Output the [X, Y] coordinate of the center of the cell containing the given text.  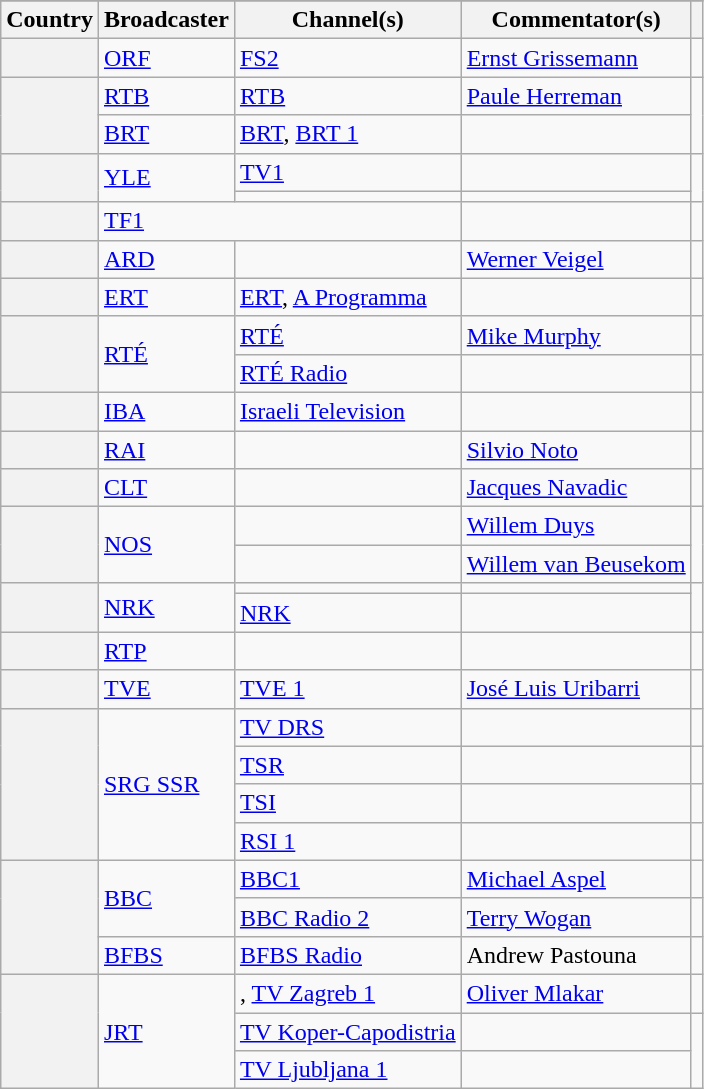
Werner Veigel [576, 259]
Channel(s) [348, 20]
BBC1 [348, 879]
TV Ljubljana 1 [348, 1070]
CLT [166, 488]
SRG SSR [166, 784]
BRT, BRT 1 [348, 134]
TVE 1 [348, 689]
TV Koper-Capodistria [348, 1031]
RTÉ Radio [348, 373]
ARD [166, 259]
TSR [348, 765]
TV DRS [348, 727]
TF1 [280, 221]
Andrew Pastouna [576, 955]
RSI 1 [348, 841]
NOS [166, 545]
BBC Radio 2 [348, 917]
IBA [166, 411]
BFBS [166, 955]
Terry Wogan [576, 917]
Michael Aspel [576, 879]
Commentator(s) [576, 20]
Willem Duys [576, 526]
Silvio Noto [576, 449]
TSI [348, 803]
ORF [166, 58]
Ernst Grissemann [576, 58]
BRT [166, 134]
, TV Zagreb 1 [348, 993]
RAI [166, 449]
FS2 [348, 58]
JRT [166, 1031]
Mike Murphy [576, 335]
RTP [166, 651]
Paule Herreman [576, 96]
Country [50, 20]
YLE [166, 178]
TVE [166, 689]
BBC [166, 898]
Israeli Television [348, 411]
ERT [166, 297]
Broadcaster [166, 20]
ERT, A Programma [348, 297]
Willem van Beusekom [576, 564]
Oliver Mlakar [576, 993]
TV1 [348, 172]
José Luis Uribarri [576, 689]
Jacques Navadic [576, 488]
BFBS Radio [348, 955]
